Scan for the cell matching the given text and deliver its [x, y] coordinate at center. 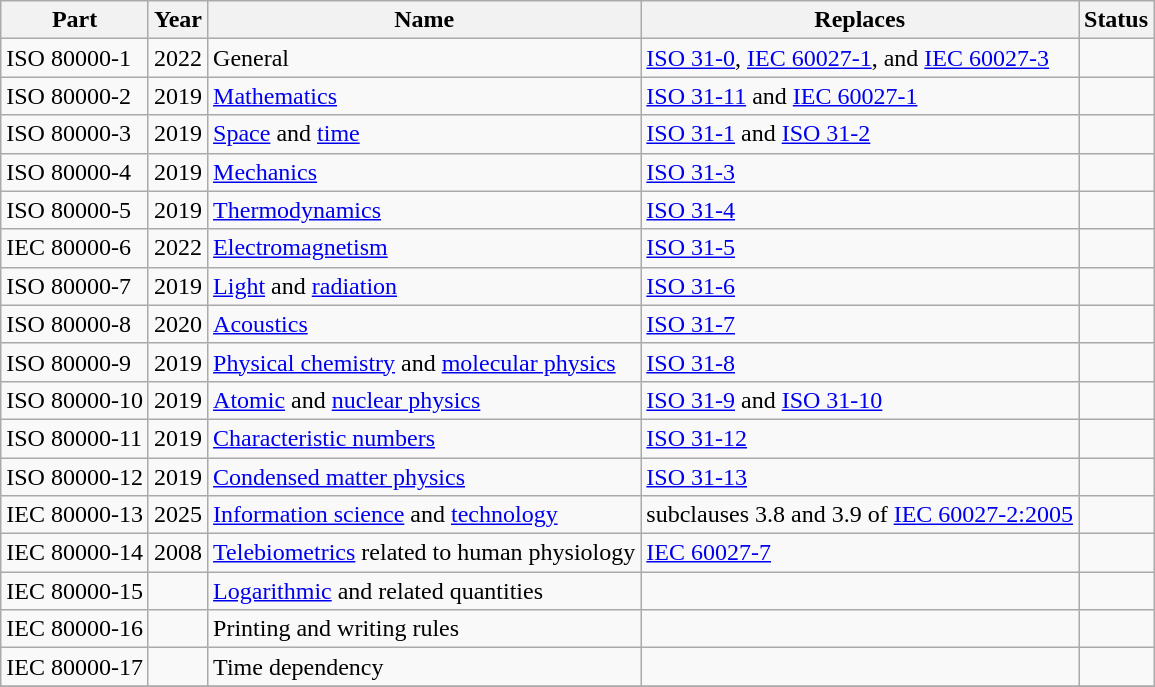
ISO 80000-11 [75, 438]
2020 [178, 324]
Printing and writing rules [424, 629]
Time dependency [424, 667]
Telebiometrics related to human physiology [424, 553]
ISO 31-13 [860, 477]
Part [75, 20]
Information science and technology [424, 515]
ISO 31-1 and ISO 31-2 [860, 134]
Characteristic numbers [424, 438]
ISO 80000-3 [75, 134]
IEC 80000-17 [75, 667]
ISO 80000-1 [75, 58]
Name [424, 20]
Physical chemistry and molecular physics [424, 362]
ISO 31-12 [860, 438]
General [424, 58]
Status [1116, 20]
IEC 80000-13 [75, 515]
Logarithmic and related quantities [424, 591]
Space and time [424, 134]
IEC 60027-7 [860, 553]
ISO 80000-12 [75, 477]
ISO 31-7 [860, 324]
ISO 31-0, IEC 60027-1, and IEC 60027-3 [860, 58]
ISO 31-8 [860, 362]
ISO 31-9 and ISO 31-10 [860, 400]
IEC 80000-15 [75, 591]
IEC 80000-6 [75, 248]
ISO 80000-8 [75, 324]
ISO 80000-5 [75, 210]
ISO 31-3 [860, 172]
2025 [178, 515]
Light and radiation [424, 286]
Replaces [860, 20]
ISO 80000-2 [75, 96]
2008 [178, 553]
Acoustics [424, 324]
Thermodynamics [424, 210]
ISO 80000-10 [75, 400]
subclauses 3.8 and 3.9 of IEC 60027-2:2005 [860, 515]
Year [178, 20]
Electromagnetism [424, 248]
ISO 80000-4 [75, 172]
Condensed matter physics [424, 477]
Atomic and nuclear physics [424, 400]
ISO 31-4 [860, 210]
ISO 31-11 and IEC 60027-1 [860, 96]
Mechanics [424, 172]
IEC 80000-16 [75, 629]
ISO 80000-9 [75, 362]
ISO 31-5 [860, 248]
Mathematics [424, 96]
IEC 80000-14 [75, 553]
ISO 80000-7 [75, 286]
ISO 31-6 [860, 286]
